Return the (X, Y) coordinate for the center point of the cell that contains the specified text.  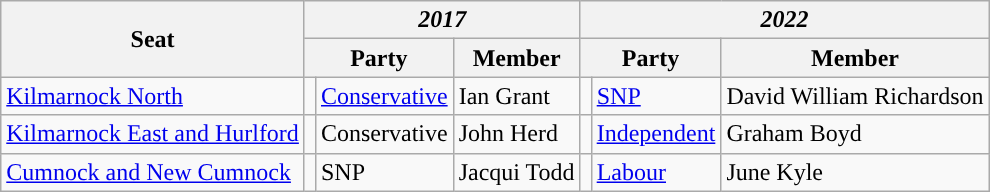
June Kyle (855, 172)
Kilmarnock North (153, 96)
Cumnock and New Cumnock (153, 172)
2017 (442, 20)
Ian Grant (516, 96)
David William Richardson (855, 96)
Seat (153, 39)
Jacqui Todd (516, 172)
Independent (656, 134)
Labour (656, 172)
Kilmarnock East and Hurlford (153, 134)
2022 (784, 20)
John Herd (516, 134)
Graham Boyd (855, 134)
